Extract the [X, Y] coordinate from the center of the cell holding the provided text.  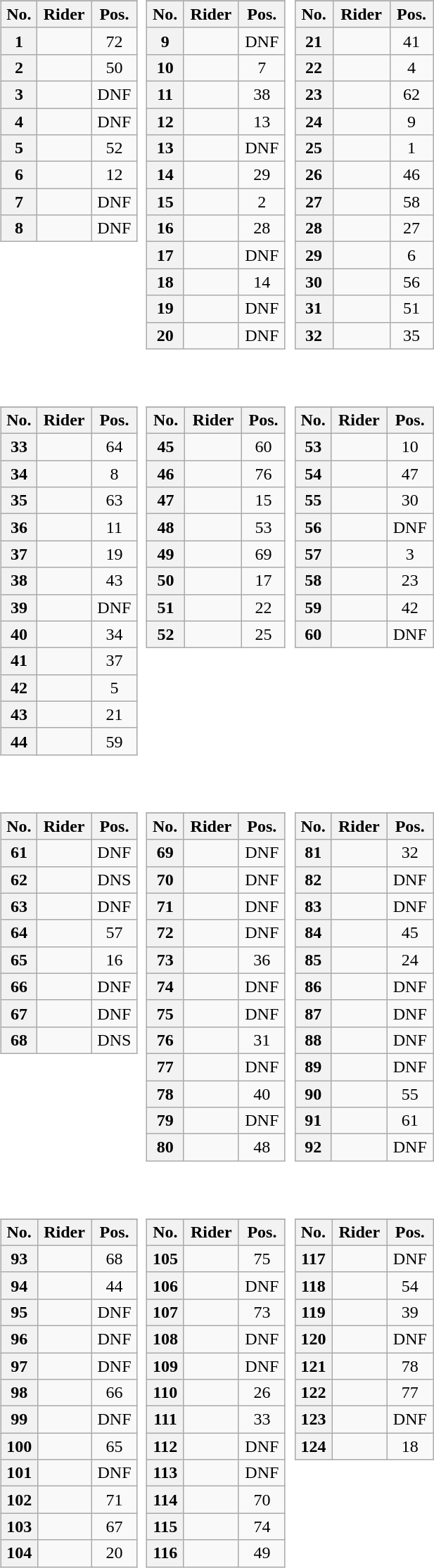
96 [19, 1339]
120 [314, 1339]
123 [314, 1420]
112 [166, 1446]
86 [313, 987]
106 [166, 1285]
89 [313, 1067]
98 [19, 1393]
85 [313, 960]
110 [166, 1393]
84 [313, 933]
117 [314, 1259]
94 [19, 1285]
80 [165, 1148]
97 [19, 1366]
No. Rider Pos. 45 60 46 76 47 15 48 53 49 69 50 17 51 22 52 25 [218, 571]
90 [313, 1093]
121 [314, 1366]
108 [166, 1339]
87 [313, 1013]
82 [313, 880]
95 [19, 1312]
107 [166, 1312]
79 [165, 1121]
101 [19, 1473]
105 [166, 1259]
99 [19, 1420]
119 [314, 1312]
115 [166, 1527]
88 [313, 1040]
103 [19, 1527]
111 [166, 1420]
109 [166, 1366]
81 [313, 853]
100 [19, 1446]
113 [166, 1473]
92 [313, 1148]
104 [19, 1553]
91 [313, 1121]
No. Rider Pos. 69 DNF 70 DNF 71 DNF 72 DNF 73 36 74 DNF 75 DNF 76 31 77 DNF 78 40 79 DNF 80 48 [218, 977]
83 [313, 906]
118 [314, 1285]
114 [166, 1500]
93 [19, 1259]
124 [314, 1446]
116 [166, 1553]
122 [314, 1393]
102 [19, 1500]
